For the text-containing cell, return its midpoint in (X, Y) coordinate format. 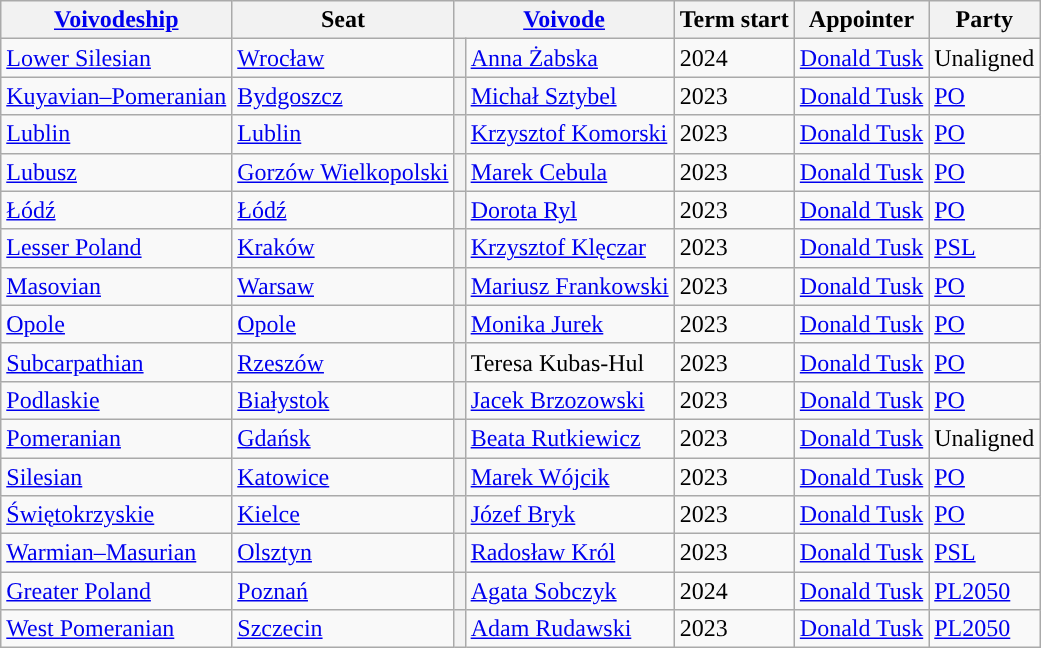
West Pomeranian (116, 629)
Voivodeship (116, 20)
Mariusz Frankowski (570, 286)
Radosław Król (570, 553)
Gorzów Wielkopolski (343, 172)
Beata Rutkiewicz (570, 438)
Olsztyn (343, 553)
Teresa Kubas-Hul (570, 362)
Szczecin (343, 629)
Term start (734, 20)
Józef Bryk (570, 515)
Krzysztof Klęczar (570, 248)
Agata Sobczyk (570, 591)
Katowice (343, 477)
Pomeranian (116, 438)
Adam Rudawski (570, 629)
Appointer (861, 20)
Michał Sztybel (570, 96)
Dorota Ryl (570, 210)
Greater Poland (116, 591)
Lower Silesian (116, 58)
Silesian (116, 477)
Jacek Brzozowski (570, 400)
Gdańsk (343, 438)
Kielce (343, 515)
Bydgoszcz (343, 96)
Rzeszów (343, 362)
Monika Jurek (570, 324)
Voivode (564, 20)
Warsaw (343, 286)
Wrocław (343, 58)
Party (984, 20)
Warmian–Masurian (116, 553)
Anna Żabska (570, 58)
Świętokrzyskie (116, 515)
Subcarpathian (116, 362)
Białystok (343, 400)
Krzysztof Komorski (570, 134)
Seat (343, 20)
Kuyavian–Pomeranian (116, 96)
Marek Wójcik (570, 477)
Kraków (343, 248)
Masovian (116, 286)
Lubusz (116, 172)
Marek Cebula (570, 172)
Lesser Poland (116, 248)
Podlaskie (116, 400)
Poznań (343, 591)
